Determine the [X, Y] coordinate at the center of the cell enclosing the given text.  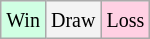
Draw [72, 20]
Loss [126, 20]
Win [24, 20]
